Return [x, y] of the center of cell containing provided text 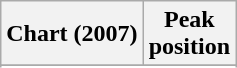
Chart (2007) [72, 34]
Peakposition [189, 34]
